Output the (x, y) coordinate of the center of the cell containing the given text.  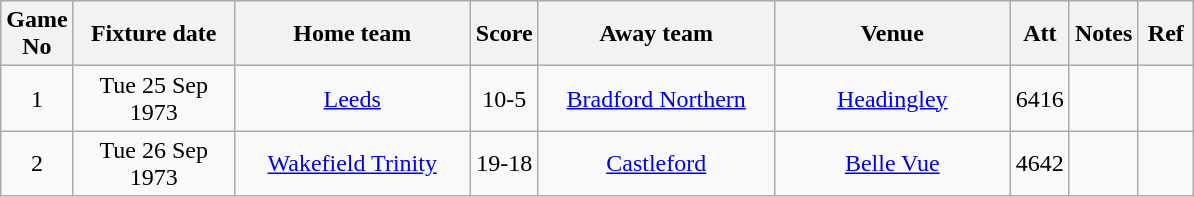
Headingley (892, 98)
Castleford (656, 164)
1 (37, 98)
Home team (352, 34)
Tue 26 Sep 1973 (154, 164)
Bradford Northern (656, 98)
Score (504, 34)
Game No (37, 34)
Notes (1103, 34)
Tue 25 Sep 1973 (154, 98)
2 (37, 164)
Fixture date (154, 34)
Wakefield Trinity (352, 164)
4642 (1040, 164)
Att (1040, 34)
Belle Vue (892, 164)
6416 (1040, 98)
Ref (1166, 34)
Leeds (352, 98)
Venue (892, 34)
19-18 (504, 164)
Away team (656, 34)
10-5 (504, 98)
